Detect which cell encompasses the target text, then output its (X, Y) center coordinate. 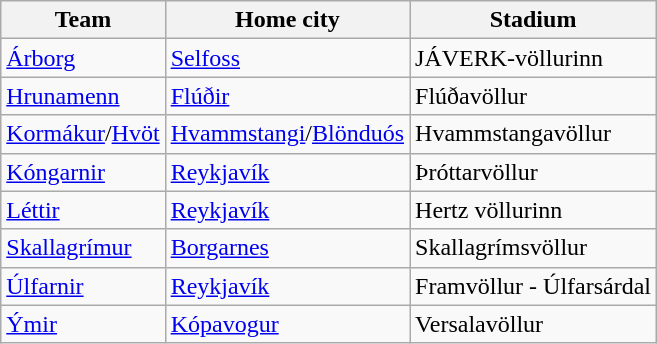
Kóngarnir (83, 172)
Hrunamenn (83, 96)
Team (83, 20)
Hvammstangi/Blönduós (287, 134)
Selfoss (287, 58)
Ýmir (83, 324)
Flúðavöllur (534, 96)
Stadium (534, 20)
Versalavöllur (534, 324)
Léttir (83, 210)
Borgarnes (287, 248)
Home city (287, 20)
Þróttarvöllur (534, 172)
Árborg (83, 58)
Skallagrímsvöllur (534, 248)
Skallagrímur (83, 248)
Úlfarnir (83, 286)
JÁVERK-völlurinn (534, 58)
Kópavogur (287, 324)
Framvöllur - Úlfarsárdal (534, 286)
Hertz völlurinn (534, 210)
Kormákur/Hvöt (83, 134)
Flúðir (287, 96)
Hvammstangavöllur (534, 134)
